Return the (X, Y) coordinate for the center point of the cell that contains the specified text.  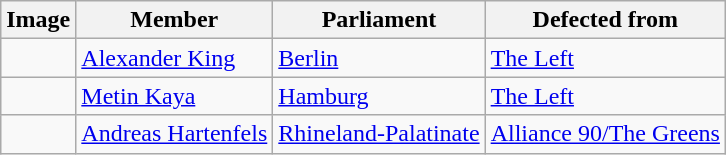
Image (38, 20)
Berlin (379, 58)
Hamburg (379, 96)
Rhineland-Palatinate (379, 134)
Member (174, 20)
Andreas Hartenfels (174, 134)
Metin Kaya (174, 96)
Alexander King (174, 58)
Parliament (379, 20)
Defected from (605, 20)
Alliance 90/The Greens (605, 134)
